Search for the cell housing the specified text and yield its [X, Y] center coordinate. 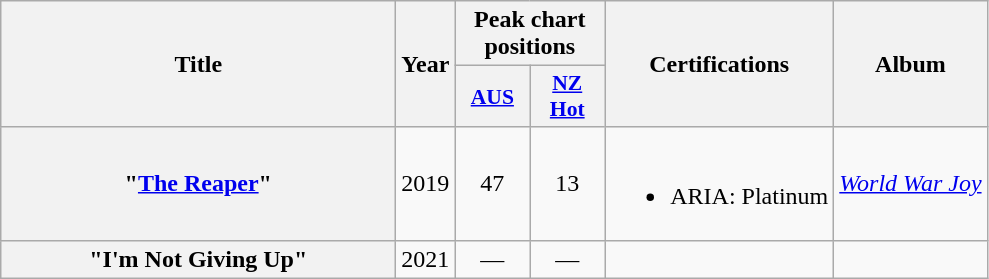
"I'm Not Giving Up" [198, 259]
13 [568, 184]
Title [198, 64]
47 [492, 184]
World War Joy [910, 184]
Year [426, 64]
2019 [426, 184]
"The Reaper" [198, 184]
AUS [492, 96]
2021 [426, 259]
Certifications [720, 64]
NZHot [568, 96]
Peak chart positions [530, 34]
ARIA: Platinum [720, 184]
Album [910, 64]
